Output the [X, Y] coordinate of the center of the cell containing the given text.  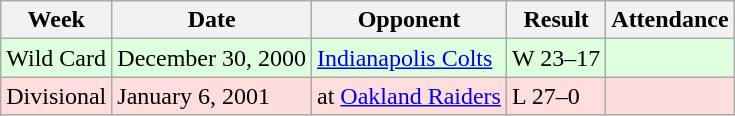
W 23–17 [556, 58]
Wild Card [56, 58]
Attendance [670, 20]
Result [556, 20]
December 30, 2000 [212, 58]
Opponent [408, 20]
Week [56, 20]
Divisional [56, 96]
at Oakland Raiders [408, 96]
Date [212, 20]
L 27–0 [556, 96]
January 6, 2001 [212, 96]
Indianapolis Colts [408, 58]
